Output the [X, Y] coordinate of the center of the cell containing the given text.  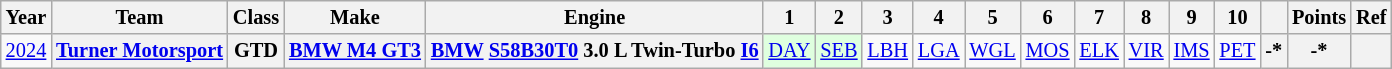
LBH [887, 51]
LGA [939, 51]
WGL [992, 51]
Turner Motorsport [140, 51]
Make [355, 17]
8 [1146, 17]
PET [1237, 51]
BMW S58B30T0 3.0 L Twin-Turbo I6 [595, 51]
Class [256, 17]
10 [1237, 17]
2 [838, 17]
7 [1098, 17]
GTD [256, 51]
1 [789, 17]
VIR [1146, 51]
ELK [1098, 51]
6 [1048, 17]
Ref [1371, 17]
DAY [789, 51]
2024 [26, 51]
9 [1192, 17]
SEB [838, 51]
5 [992, 17]
Points [1319, 17]
IMS [1192, 51]
Engine [595, 17]
MOS [1048, 51]
Team [140, 17]
4 [939, 17]
3 [887, 17]
Year [26, 17]
BMW M4 GT3 [355, 51]
